Find where the given text appears and provide that cell's center as [x, y] coordinate. 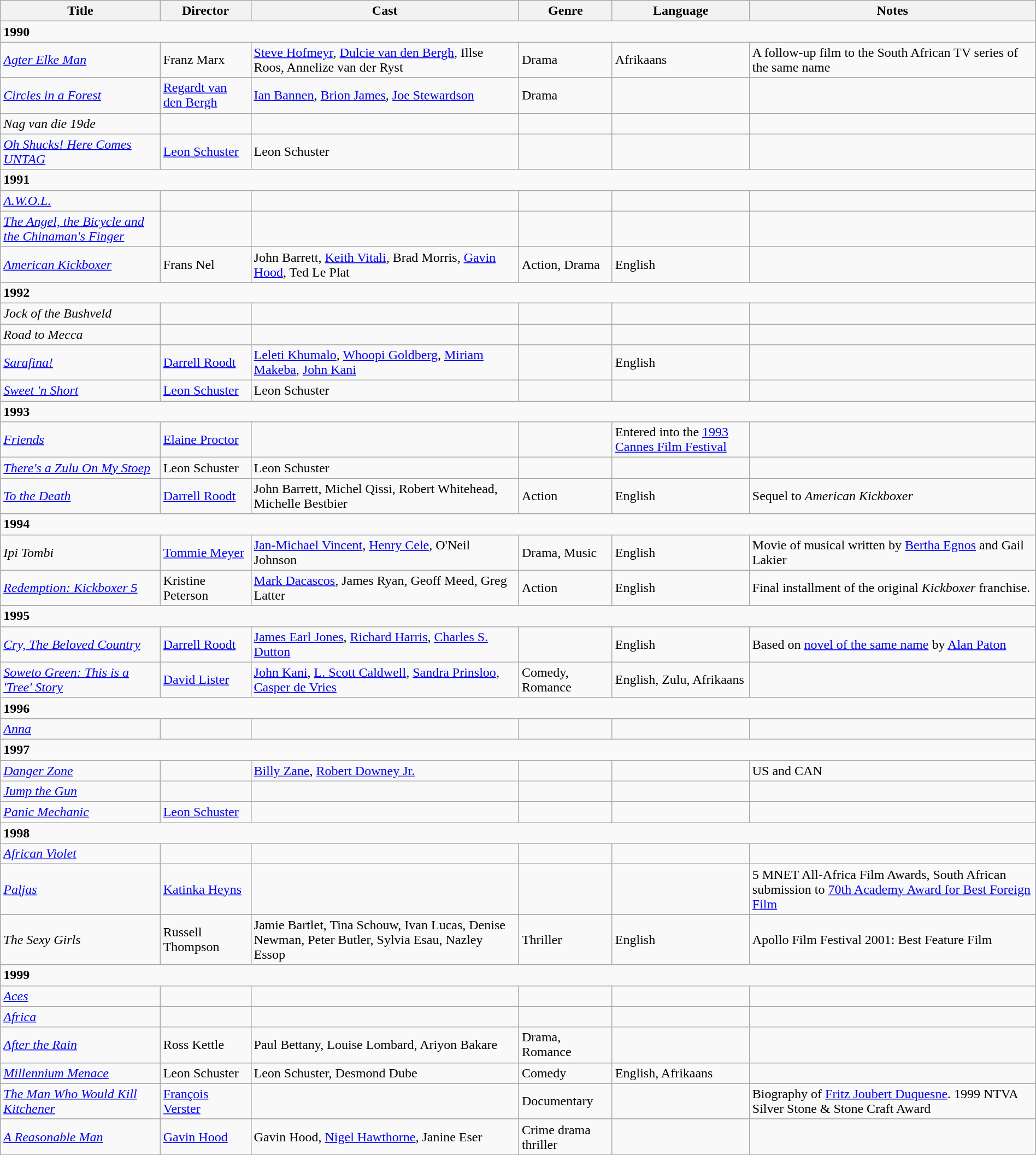
1993 [518, 412]
1998 [518, 833]
1991 [518, 180]
Kristine Peterson [205, 588]
Jump the Gun [80, 792]
Friends [80, 439]
Genre [565, 11]
Comedy [565, 1073]
Biography of Fritz Joubert Duquesne. 1999 NTVA Silver Stone & Stone Craft Award [892, 1101]
David Lister [205, 680]
Ipi Tombi [80, 552]
Ian Bannen, Brion James, Joe Stewardson [385, 95]
A follow-up film to the South African TV series of the same name [892, 60]
Soweto Green: This is a 'Tree' Story [80, 680]
Thriller [565, 940]
1992 [518, 292]
1996 [518, 708]
Regardt van den Bergh [205, 95]
1997 [518, 749]
1999 [518, 975]
Movie of musical written by Bertha Egnos and Gail Lakier [892, 552]
Cry, The Beloved Country [80, 644]
James Earl Jones, Richard Harris, Charles S. Dutton [385, 644]
Afrikaans [681, 60]
Comedy, Romance [565, 680]
Jamie Bartlet, Tina Schouw, Ivan Lucas, Denise Newman, Peter Butler, Sylvia Esau, Nazley Essop [385, 940]
François Verster [205, 1101]
The Man Who Would Kill Kitchener [80, 1101]
Gavin Hood [205, 1137]
Russell Thompson [205, 940]
5 MNET All-Africa Film Awards, South African submission to 70th Academy Award for Best Foreign Film [892, 889]
Ross Kettle [205, 1045]
Crime drama thriller [565, 1137]
Billy Zane, Robert Downey Jr. [385, 770]
Frans Nel [205, 265]
Katinka Heyns [205, 889]
To the Death [80, 496]
Based on novel of the same name by Alan Paton [892, 644]
Road to Mecca [80, 334]
Elaine Proctor [205, 439]
The Sexy Girls [80, 940]
Aces [80, 996]
John Barrett, Michel Qissi, Robert Whitehead, Michelle Bestbier [385, 496]
Oh Shucks! Here Comes UNTAG [80, 152]
A.W.O.L. [80, 201]
1995 [518, 616]
Leleti Khumalo, Whoopi Goldberg, Miriam Makeba, John Kani [385, 363]
Sweet 'n Short [80, 391]
African Violet [80, 854]
Agter Elke Man [80, 60]
Title [80, 11]
John Barrett, Keith Vitali, Brad Morris, Gavin Hood, Ted Le Plat [385, 265]
English, Afrikaans [681, 1073]
A Reasonable Man [80, 1137]
1994 [518, 524]
Africa [80, 1017]
Language [681, 11]
Paul Bettany, Louise Lombard, Ariyon Bakare [385, 1045]
Final installment of the original Kickboxer franchise. [892, 588]
Cast [385, 11]
Franz Marx [205, 60]
Jan-Michael Vincent, Henry Cele, O'Neil Johnson [385, 552]
Documentary [565, 1101]
Apollo Film Festival 2001: Best Feature Film [892, 940]
Danger Zone [80, 770]
Steve Hofmeyr, Dulcie van den Bergh, Illse Roos, Annelize van der Ryst [385, 60]
Gavin Hood, Nigel Hawthorne, Janine Eser [385, 1137]
Tommie Meyer [205, 552]
Sarafina! [80, 363]
Action, Drama [565, 265]
Drama, Music [565, 552]
Panic Mechanic [80, 812]
Paljas [80, 889]
English, Zulu, Afrikaans [681, 680]
John Kani, L. Scott Caldwell, Sandra Prinsloo, Casper de Vries [385, 680]
US and CAN [892, 770]
Entered into the 1993 Cannes Film Festival [681, 439]
Millennium Menace [80, 1073]
Notes [892, 11]
1990 [518, 32]
Mark Dacascos, James Ryan, Geoff Meed, Greg Latter [385, 588]
Leon Schuster, Desmond Dube [385, 1073]
Jock of the Bushveld [80, 313]
The Angel, the Bicycle and the Chinaman's Finger [80, 228]
There's a Zulu On My Stoep [80, 468]
Drama, Romance [565, 1045]
Sequel to American Kickboxer [892, 496]
Circles in a Forest [80, 95]
Nag van die 19de [80, 124]
After the Rain [80, 1045]
Anna [80, 729]
Director [205, 11]
American Kickboxer [80, 265]
Redemption: Kickboxer 5 [80, 588]
